Search for the cell housing the specified text and yield its (X, Y) center coordinate. 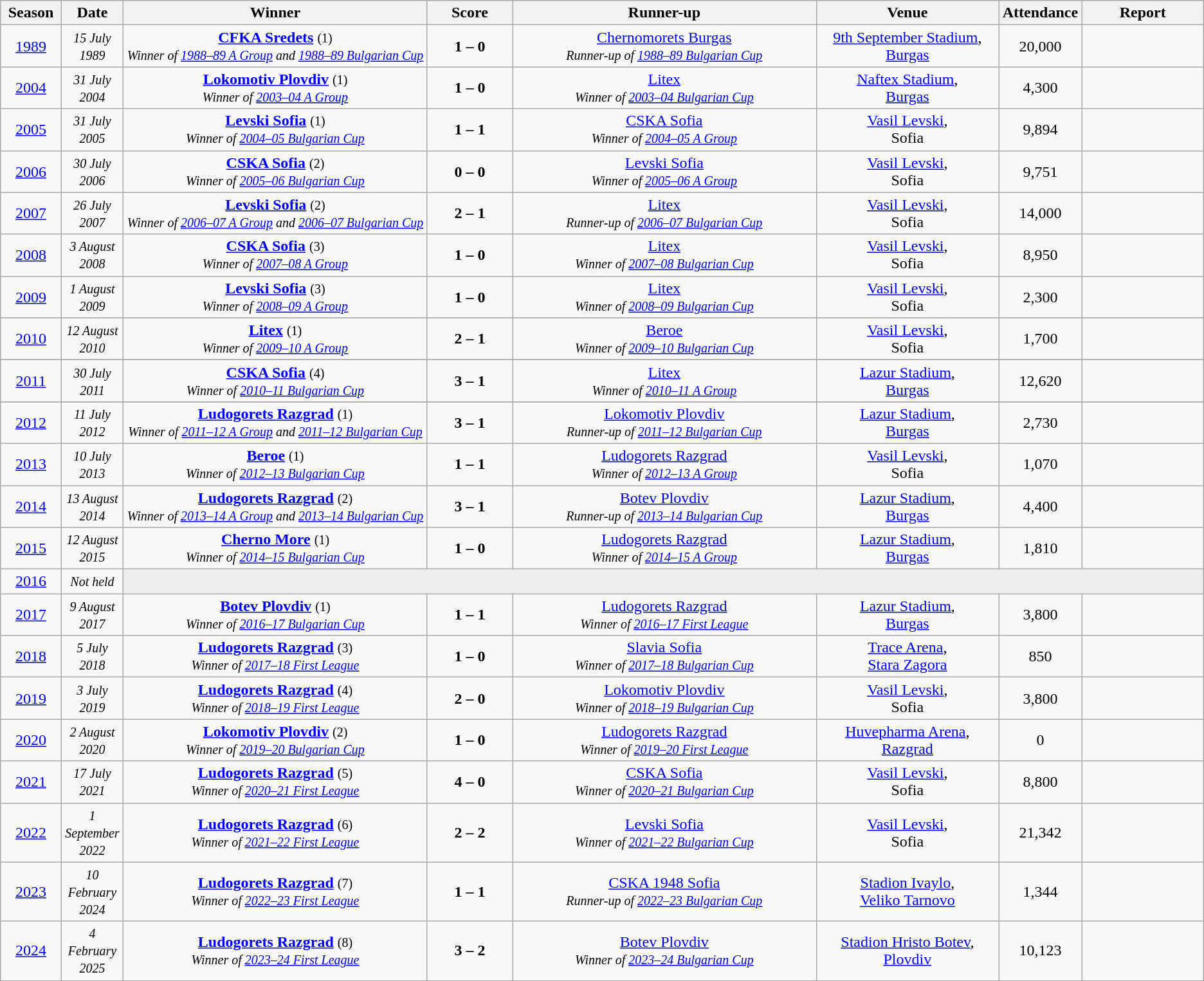
2014 (31, 506)
2009 (31, 297)
Ludogorets Razgrad (1) Winner of 2011–12 A Group and 2011–12 Bulgarian Cup (275, 422)
13 August 2014 (92, 506)
2011 (31, 381)
Litex Runner-up of 2006–07 Bulgarian Cup (665, 214)
3 – 2 (470, 951)
2006 (31, 171)
Ludogorets Razgrad (6) Winner of 2021–22 First League (275, 832)
4 – 0 (470, 782)
10,123 (1041, 951)
8,800 (1041, 782)
Levski Sofia Winner of 2021–22 Bulgarian Cup (665, 832)
2024 (31, 951)
CSKA Sofia (4) Winner of 2010–11 Bulgarian Cup (275, 381)
17 July 2021 (92, 782)
Botev Plovdiv Winner of 2023–24 Bulgarian Cup (665, 951)
2013 (31, 464)
Litex Winner of 2003–04 Bulgarian Cup (665, 87)
11 July 2012 (92, 422)
Huvepharma Arena,Razgrad (908, 740)
1 August 2009 (92, 297)
Date (92, 13)
Lokomotiv Plovdiv (2) Winner of 2019–20 Bulgarian Cup (275, 740)
Botev Plovdiv (1) Winner of 2016–17 Bulgarian Cup (275, 615)
Ludogorets Razgrad Winner of 2012–13 A Group (665, 464)
9 August 2017 (92, 615)
850 (1041, 656)
Score (470, 13)
CFKA Sredets (1)Winner of 1988–89 A Group and 1988–89 Bulgarian Cup (275, 46)
Ludogorets Razgrad Winner of 2019–20 First League (665, 740)
2 – 0 (470, 699)
Ludogorets Razgrad (7) Winner of 2022–23 First League (275, 892)
31 July 2005 (92, 130)
Naftex Stadium,Burgas (908, 87)
Runner-up (665, 13)
2 – 2 (470, 832)
2015 (31, 548)
10 July 2013 (92, 464)
2,300 (1041, 297)
Levski Sofia (2)Winner of 2006–07 A Group and 2006–07 Bulgarian Cup (275, 214)
2007 (31, 214)
Venue (908, 13)
CSKA Sofia Winner of 2004–05 A Group (665, 130)
9,751 (1041, 171)
1 September 2022 (92, 832)
Ludogorets Razgrad (3) Winner of 2017–18 First League (275, 656)
2023 (31, 892)
Lokomotiv Plovdiv (1)Winner of 2003–04 A Group (275, 87)
2005 (31, 130)
2017 (31, 615)
Ludogorets Razgrad Winner of 2014–15 A Group (665, 548)
Lokomotiv Plovdiv Runner-up of 2011–12 Bulgarian Cup (665, 422)
Beroe (1) Winner of 2012–13 Bulgarian Cup (275, 464)
2004 (31, 87)
2010 (31, 338)
0 (1041, 740)
Botev Plovdiv Runner-up of 2013–14 Bulgarian Cup (665, 506)
Levski Sofia (3)Winner of 2008–09 A Group (275, 297)
1,070 (1041, 464)
2022 (31, 832)
Ludogorets Razgrad (2) Winner of 2013–14 A Group and 2013–14 Bulgarian Cup (275, 506)
Ludogorets Razgrad Winner of 2016–17 First League (665, 615)
Winner (275, 13)
9th September Stadium,Burgas (908, 46)
2021 (31, 782)
30 July 2011 (92, 381)
4 February 2025 (92, 951)
15 July 1989 (92, 46)
5 July 2018 (92, 656)
Beroe Winner of 2009–10 Bulgarian Cup (665, 338)
Ludogorets Razgrad (8) Winner of 2023–24 First League (275, 951)
Ludogorets Razgrad (5) Winner of 2020–21 First League (275, 782)
4,300 (1041, 87)
Litex Winner of 2010–11 A Group (665, 381)
0 – 0 (470, 171)
Trace Arena,Stara Zagora (908, 656)
Levski Sofia Winner of 2005–06 A Group (665, 171)
1,344 (1041, 892)
Stadion Hristo Botev,Plovdiv (908, 951)
10 February 2024 (92, 892)
20,000 (1041, 46)
2,730 (1041, 422)
2008 (31, 255)
14,000 (1041, 214)
1989 (31, 46)
CSKA Sofia (2)Winner of 2005–06 Bulgarian Cup (275, 171)
12 August 2010 (92, 338)
Cherno More (1) Winner of 2014–15 Bulgarian Cup (275, 548)
1,700 (1041, 338)
CSKA 1948 Sofia Runner-up of 2022–23 Bulgarian Cup (665, 892)
2018 (31, 656)
2019 (31, 699)
2020 (31, 740)
2016 (31, 582)
Report (1142, 13)
Chernomorets Burgas Runner-up of 1988–89 Bulgarian Cup (665, 46)
Slavia Sofia Winner of 2017–18 Bulgarian Cup (665, 656)
Stadion Ivaylo,Veliko Tarnovo (908, 892)
3 August 2008 (92, 255)
Litex (1)Winner of 2009–10 A Group (275, 338)
12,620 (1041, 381)
2 August 2020 (92, 740)
Attendance (1041, 13)
Litex Winner of 2008–09 Bulgarian Cup (665, 297)
Not held (92, 582)
Ludogorets Razgrad (4) Winner of 2018–19 First League (275, 699)
Litex Winner of 2007–08 Bulgarian Cup (665, 255)
26 July 2007 (92, 214)
1,810 (1041, 548)
12 August 2015 (92, 548)
2012 (31, 422)
3 July 2019 (92, 699)
Season (31, 13)
8,950 (1041, 255)
CSKA Sofia Winner of 2020–21 Bulgarian Cup (665, 782)
9,894 (1041, 130)
Lokomotiv Plovdiv Winner of 2018–19 Bulgarian Cup (665, 699)
21,342 (1041, 832)
CSKA Sofia (3)Winner of 2007–08 A Group (275, 255)
4,400 (1041, 506)
Levski Sofia (1)Winner of 2004–05 Bulgarian Cup (275, 130)
30 July 2006 (92, 171)
31 July 2004 (92, 87)
